Identify which cell holds the provided text, then report its (X, Y) central coordinate. 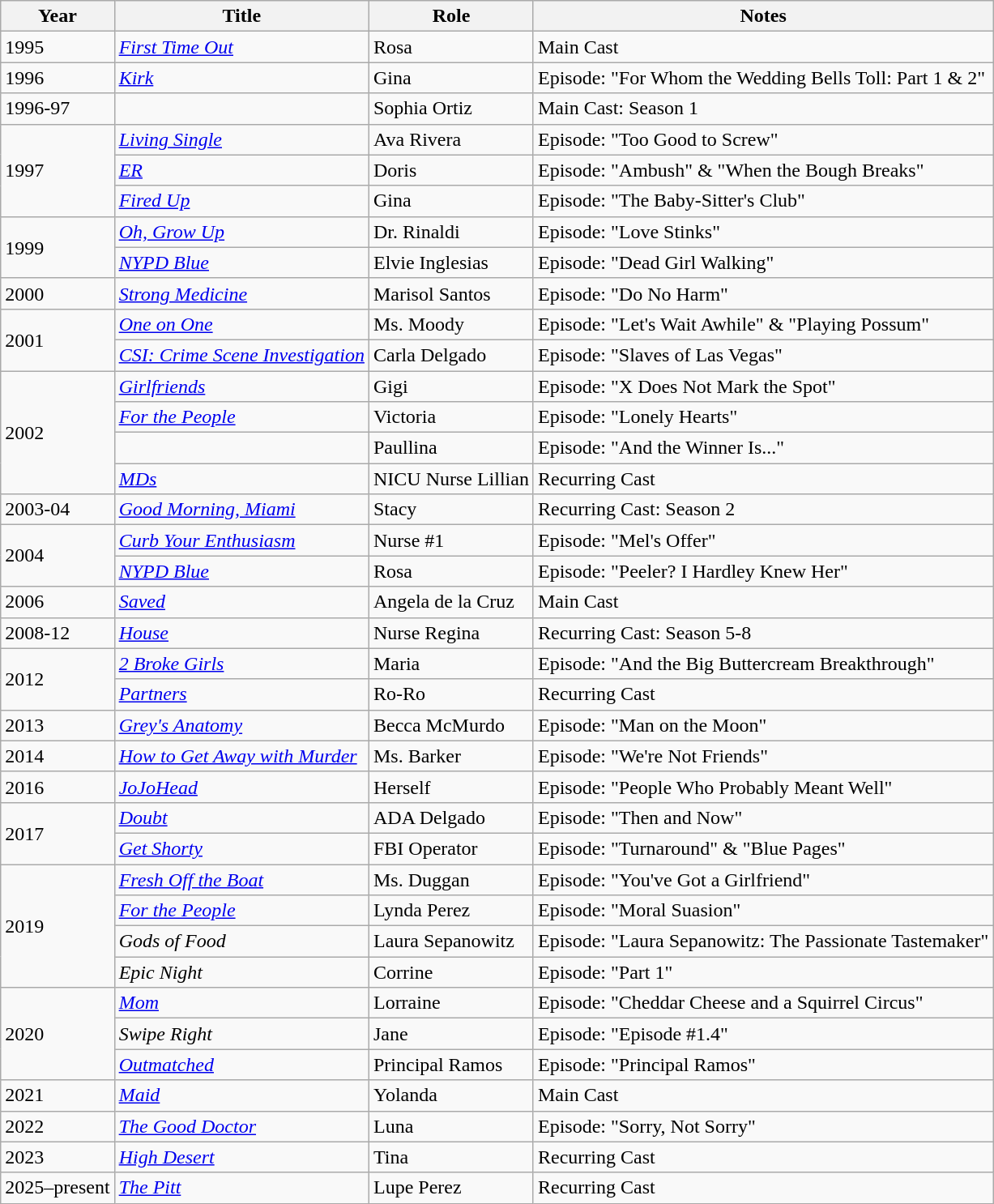
Episode: "For Whom the Wedding Bells Toll: Part 1 & 2" (763, 78)
2019 (58, 925)
Marisol Santos (450, 293)
House (241, 633)
2000 (58, 293)
Recurring Cast: Season 2 (763, 510)
Mom (241, 1003)
Get Shorty (241, 848)
CSI: Crime Scene Investigation (241, 355)
Laura Sepanowitz (450, 941)
Stacy (450, 510)
1996-97 (58, 109)
Victoria (450, 417)
2012 (58, 679)
2021 (58, 1095)
Corrine (450, 972)
2016 (58, 787)
Episode: "Cheddar Cheese and a Squirrel Circus" (763, 1003)
Curb Your Enthusiasm (241, 540)
MDs (241, 479)
Episode: "Peeler? I Hardley Knew Her" (763, 571)
2 Broke Girls (241, 664)
2017 (58, 833)
Ro-Ro (450, 694)
Episode: "Love Stinks" (763, 232)
Episode: "People Who Probably Meant Well" (763, 787)
Maria (450, 664)
2004 (58, 556)
1999 (58, 247)
Fresh Off the Boat (241, 879)
Elvie Inglesias (450, 263)
FBI Operator (450, 848)
Ava Rivera (450, 139)
Episode: "X Does Not Mark the Spot" (763, 386)
Nurse Regina (450, 633)
Episode: "Turnaround" & "Blue Pages" (763, 848)
The Good Doctor (241, 1126)
Episode: "The Baby-Sitter's Club" (763, 201)
ER (241, 170)
Partners (241, 694)
Paullina (450, 448)
Ms. Barker (450, 756)
Saved (241, 602)
Swipe Right (241, 1034)
Fired Up (241, 201)
2025–present (58, 1188)
Lupe Perez (450, 1188)
Outmatched (241, 1065)
Kirk (241, 78)
2020 (58, 1034)
The Pitt (241, 1188)
Role (450, 16)
Herself (450, 787)
2023 (58, 1157)
Jane (450, 1034)
Notes (763, 16)
Maid (241, 1095)
Good Morning, Miami (241, 510)
2003-04 (58, 510)
Luna (450, 1126)
2002 (58, 433)
Gods of Food (241, 941)
Lorraine (450, 1003)
Gigi (450, 386)
Episode: "Man on the Moon" (763, 725)
Carla Delgado (450, 355)
Episode: "And the Winner Is..." (763, 448)
Oh, Grow Up (241, 232)
Episode: "Slaves of Las Vegas" (763, 355)
Yolanda (450, 1095)
Episode: "Too Good to Screw" (763, 139)
1996 (58, 78)
Ms. Duggan (450, 879)
Episode: "Ambush" & "When the Bough Breaks" (763, 170)
Dr. Rinaldi (450, 232)
Living Single (241, 139)
Girlfriends (241, 386)
Episode: "Do No Harm" (763, 293)
Strong Medicine (241, 293)
Episode: "Mel's Offer" (763, 540)
How to Get Away with Murder (241, 756)
Nurse #1 (450, 540)
Episode: "Dead Girl Walking" (763, 263)
First Time Out (241, 47)
Episode: "Part 1" (763, 972)
Principal Ramos (450, 1065)
One on One (241, 324)
Episode: "Episode #1.4" (763, 1034)
Ms. Moody (450, 324)
2022 (58, 1126)
Sophia Ortiz (450, 109)
2001 (58, 339)
Grey's Anatomy (241, 725)
Episode: "Principal Ramos" (763, 1065)
Lynda Perez (450, 911)
Title (241, 16)
2014 (58, 756)
Tina (450, 1157)
Doubt (241, 818)
Epic Night (241, 972)
2006 (58, 602)
Episode: "Sorry, Not Sorry" (763, 1126)
Doris (450, 170)
Episode: "You've Got a Girlfriend" (763, 879)
High Desert (241, 1157)
2013 (58, 725)
1997 (58, 170)
2008-12 (58, 633)
Episode: "Lonely Hearts" (763, 417)
NICU Nurse Lillian (450, 479)
1995 (58, 47)
Episode: "And the Big Buttercream Breakthrough" (763, 664)
Year (58, 16)
Episode: "We're Not Friends" (763, 756)
ADA Delgado (450, 818)
Episode: "Moral Suasion" (763, 911)
JoJoHead (241, 787)
Main Cast: Season 1 (763, 109)
Angela de la Cruz (450, 602)
Episode: "Laura Sepanowitz: The Passionate Tastemaker" (763, 941)
Becca McMurdo (450, 725)
Episode: "Then and Now" (763, 818)
Episode: "Let's Wait Awhile" & "Playing Possum" (763, 324)
Recurring Cast: Season 5-8 (763, 633)
